Find where the given text appears and provide that cell's center as (X, Y) coordinate. 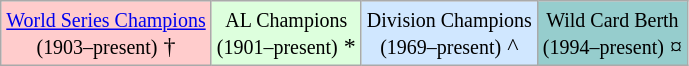
AL Champions(1901–present) * (286, 34)
Wild Card Berth(1994–present) ¤ (612, 34)
Division Champions(1969–present) ^ (449, 34)
World Series Champions(1903–present) † (106, 34)
